For the text-containing cell, return its midpoint in [X, Y] coordinate format. 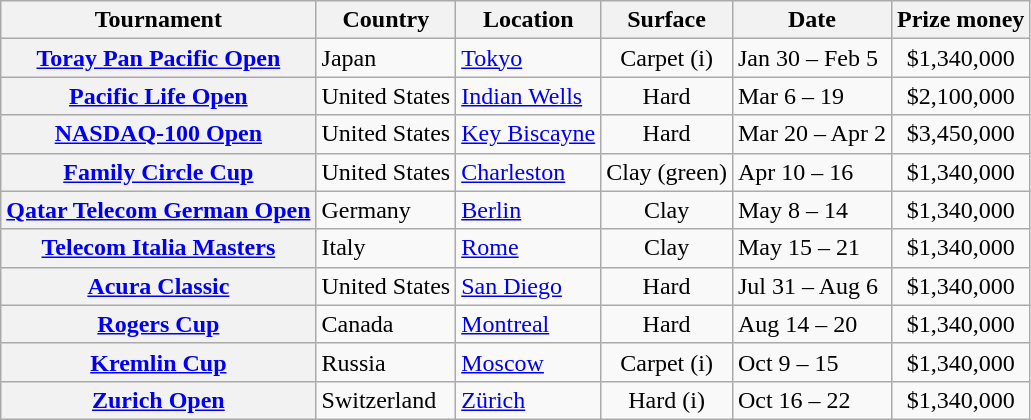
Rogers Cup [158, 324]
Telecom Italia Masters [158, 248]
Japan [386, 58]
Zurich Open [158, 400]
Key Biscayne [528, 134]
NASDAQ-100 Open [158, 134]
Zürich [528, 400]
Hard (i) [667, 400]
Toray Pan Pacific Open [158, 58]
Tournament [158, 20]
Switzerland [386, 400]
Jul 31 – Aug 6 [812, 286]
May 15 – 21 [812, 248]
Moscow [528, 362]
Tokyo [528, 58]
Germany [386, 210]
Prize money [960, 20]
Berlin [528, 210]
May 8 – 14 [812, 210]
Oct 9 – 15 [812, 362]
San Diego [528, 286]
Qatar Telecom German Open [158, 210]
Acura Classic [158, 286]
Surface [667, 20]
Jan 30 – Feb 5 [812, 58]
$3,450,000 [960, 134]
Date [812, 20]
Canada [386, 324]
Kremlin Cup [158, 362]
Montreal [528, 324]
$2,100,000 [960, 96]
Pacific Life Open [158, 96]
Family Circle Cup [158, 172]
Russia [386, 362]
Clay (green) [667, 172]
Italy [386, 248]
Indian Wells [528, 96]
Country [386, 20]
Mar 20 – Apr 2 [812, 134]
Aug 14 – 20 [812, 324]
Location [528, 20]
Oct 16 – 22 [812, 400]
Charleston [528, 172]
Rome [528, 248]
Apr 10 – 16 [812, 172]
Mar 6 – 19 [812, 96]
